From the cell containing the given text, extract its center point as [x, y] coordinate. 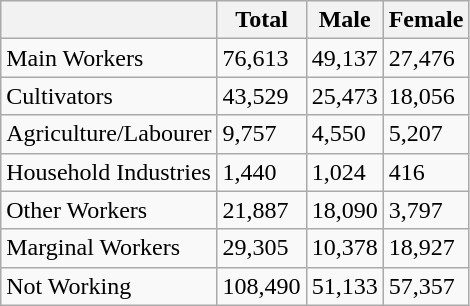
Cultivators [109, 96]
18,090 [344, 210]
1,024 [344, 172]
76,613 [262, 58]
21,887 [262, 210]
Not Working [109, 286]
416 [426, 172]
5,207 [426, 134]
43,529 [262, 96]
Male [344, 20]
27,476 [426, 58]
51,133 [344, 286]
10,378 [344, 248]
4,550 [344, 134]
1,440 [262, 172]
9,757 [262, 134]
Other Workers [109, 210]
Marginal Workers [109, 248]
29,305 [262, 248]
Household Industries [109, 172]
18,927 [426, 248]
3,797 [426, 210]
Female [426, 20]
108,490 [262, 286]
Total [262, 20]
25,473 [344, 96]
18,056 [426, 96]
Main Workers [109, 58]
49,137 [344, 58]
Agriculture/Labourer [109, 134]
57,357 [426, 286]
